From the cell containing the given text, extract its center point as [x, y] coordinate. 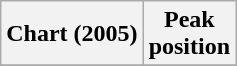
Chart (2005) [72, 34]
Peakposition [189, 34]
